Find where the given text appears and provide that cell's center as (x, y) coordinate. 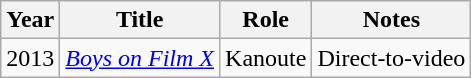
Notes (392, 20)
Boys on Film X (140, 58)
Year (30, 20)
Role (266, 20)
Direct-to-video (392, 58)
2013 (30, 58)
Title (140, 20)
Kanoute (266, 58)
